Pinpoint the cell where the given text exists, returning its [x, y] midpoint coordinate. 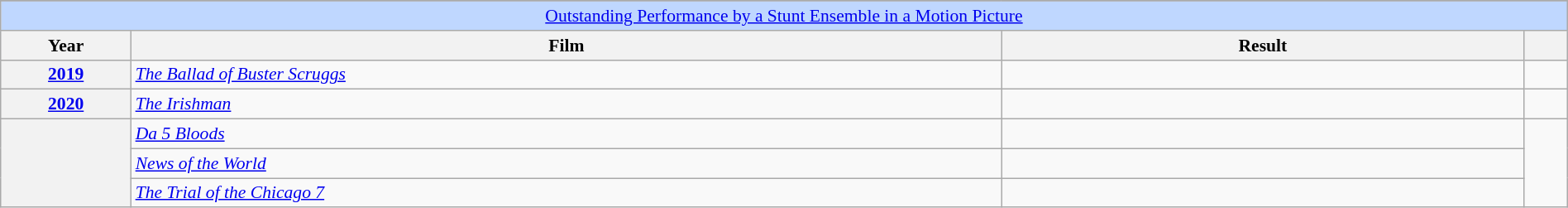
2020 [66, 104]
The Irishman [567, 104]
Film [567, 46]
The Ballad of Buster Scruggs [567, 75]
2019 [66, 75]
Year [66, 46]
Da 5 Bloods [567, 134]
Outstanding Performance by a Stunt Ensemble in a Motion Picture [784, 16]
The Trial of the Chicago 7 [567, 193]
News of the World [567, 163]
Result [1263, 46]
